Return the [x, y] coordinate for the center point of the cell that contains the specified text.  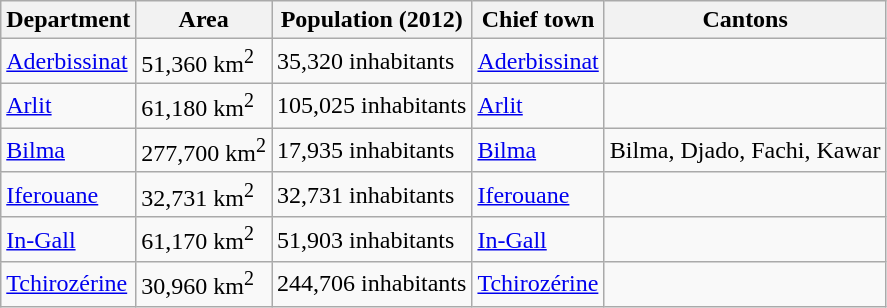
17,935 inhabitants [372, 150]
277,700 km2 [204, 150]
61,180 km2 [204, 106]
61,170 km2 [204, 240]
30,960 km2 [204, 284]
32,731 inhabitants [372, 194]
35,320 inhabitants [372, 62]
Department [68, 20]
32,731 km2 [204, 194]
51,360 km2 [204, 62]
Chief town [538, 20]
244,706 inhabitants [372, 284]
Bilma, Djado, Fachi, Kawar [745, 150]
51,903 inhabitants [372, 240]
Cantons [745, 20]
105,025 inhabitants [372, 106]
Population (2012) [372, 20]
Area [204, 20]
